Extract the [X, Y] coordinate from the center of the cell holding the provided text.  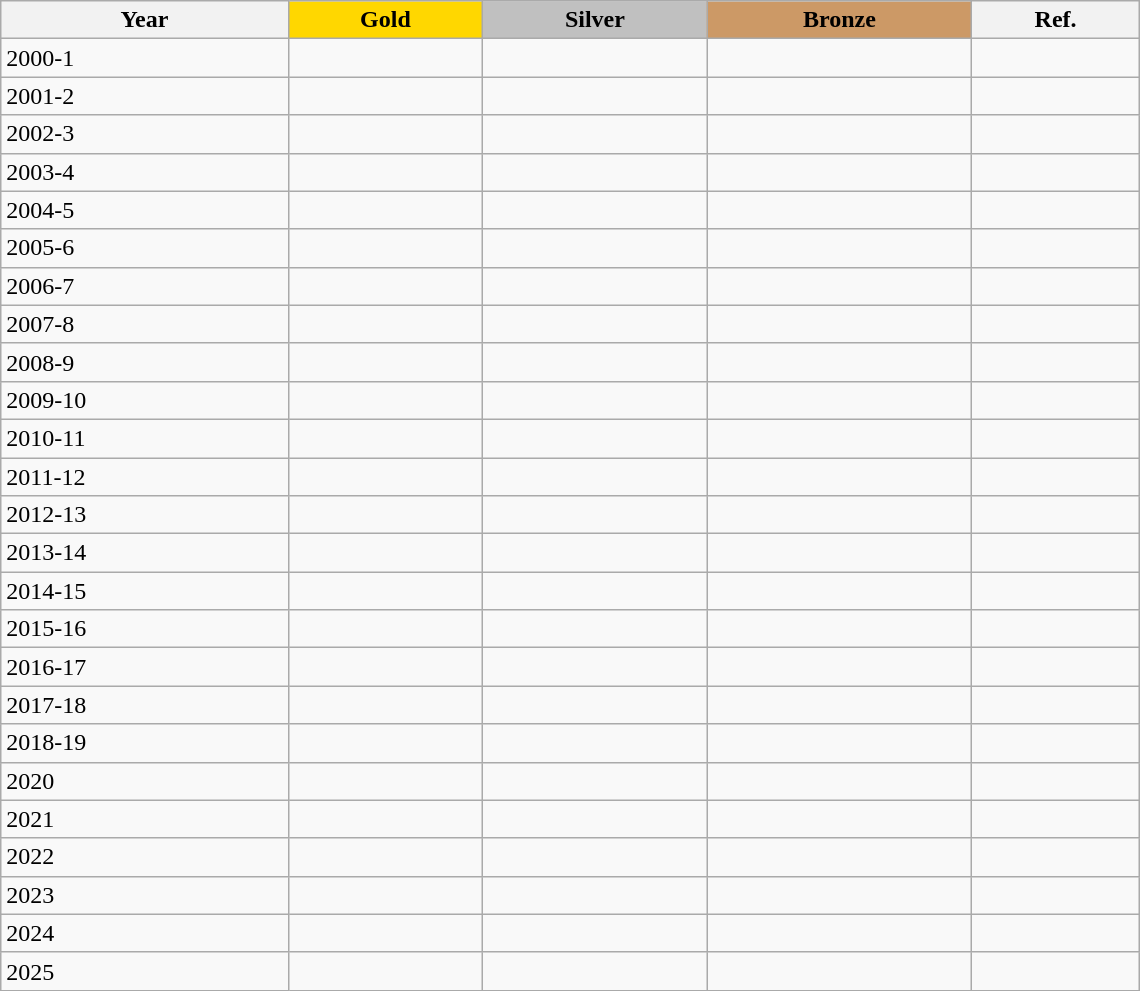
2004-5 [144, 210]
2007-8 [144, 324]
2023 [144, 895]
2006-7 [144, 286]
2005-6 [144, 248]
2003-4 [144, 172]
2015-16 [144, 629]
Year [144, 20]
2001-2 [144, 96]
2016-17 [144, 667]
2014-15 [144, 591]
2010-11 [144, 438]
2012-13 [144, 515]
2018-19 [144, 743]
2009-10 [144, 400]
Bronze [840, 20]
2025 [144, 971]
2022 [144, 857]
Ref. [1056, 20]
2021 [144, 819]
2020 [144, 781]
2000-1 [144, 58]
2008-9 [144, 362]
2024 [144, 933]
2013-14 [144, 553]
Silver [595, 20]
2017-18 [144, 705]
Gold [386, 20]
2011-12 [144, 477]
2002-3 [144, 134]
